Determine the [X, Y] coordinate at the center of the cell enclosing the given text.  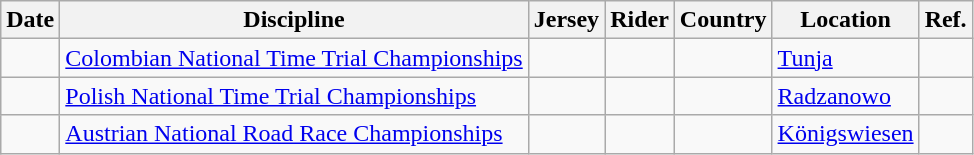
Rider [640, 20]
Ref. [946, 20]
Königswiesen [846, 134]
Location [846, 20]
Radzanowo [846, 96]
Discipline [294, 20]
Date [30, 20]
Tunja [846, 58]
Jersey [566, 20]
Colombian National Time Trial Championships [294, 58]
Austrian National Road Race Championships [294, 134]
Polish National Time Trial Championships [294, 96]
Country [723, 20]
